Search for the cell housing the specified text and yield its (X, Y) center coordinate. 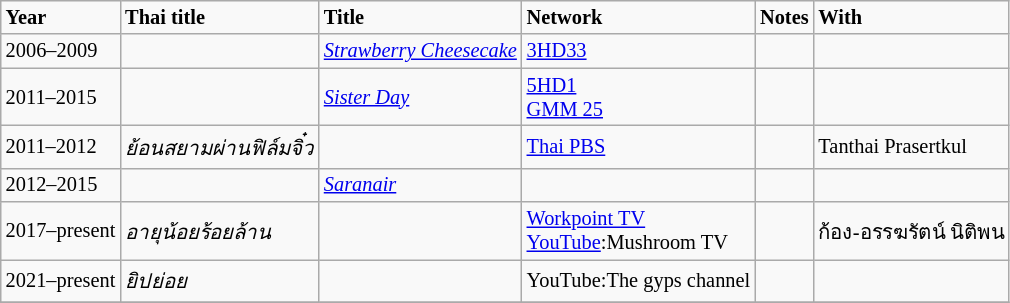
Title (420, 17)
2017–present (61, 231)
YouTube:The gyps channel (638, 280)
Tanthai Prasertkul (911, 146)
อายุน้อยร้อยล้าน (220, 231)
With (911, 17)
3HD33 (638, 51)
2006–2009 (61, 51)
ย้อนสยามผ่านฟิล์มจิ๋ว (220, 146)
Sister Day (420, 97)
Saranair (420, 185)
ยิปย่อย (220, 280)
2012–2015 (61, 185)
2011–2015 (61, 97)
Notes (784, 17)
Workpoint TV YouTube:Mushroom TV (638, 231)
Thai title (220, 17)
Network (638, 17)
Year (61, 17)
Thai PBS (638, 146)
Strawberry Cheesecake (420, 51)
5HD1 GMM 25 (638, 97)
2011–2012 (61, 146)
ก้อง-อรรฆรัตน์ นิติพน (911, 231)
2021–present (61, 280)
